Capture the cell that displays the provided text and extract its [x, y] central coordinate. 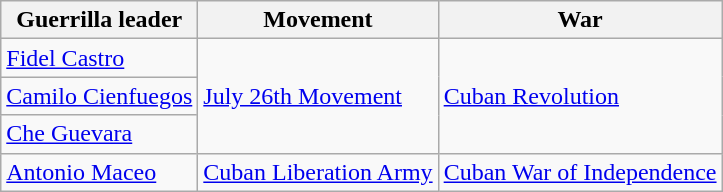
Camilo Cienfuegos [100, 96]
Cuban Liberation Army [318, 172]
Cuban Revolution [580, 96]
Antonio Maceo [100, 172]
War [580, 20]
Fidel Castro [100, 58]
Che Guevara [100, 134]
July 26th Movement [318, 96]
Movement [318, 20]
Cuban War of Independence [580, 172]
Guerrilla leader [100, 20]
